Locate the cell with the specified text and output its [X, Y] center coordinate. 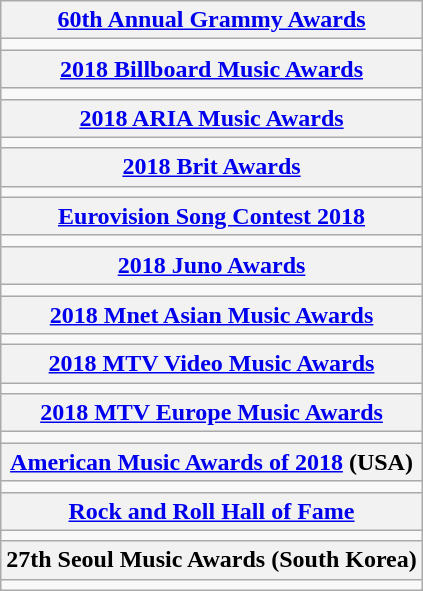
27th Seoul Music Awards (South Korea) [212, 560]
60th Annual Grammy Awards [212, 20]
2018 MTV Video Music Awards [212, 364]
2018 Mnet Asian Music Awards [212, 315]
Eurovision Song Contest 2018 [212, 216]
2018 MTV Europe Music Awards [212, 413]
2018 Brit Awards [212, 167]
2018 Juno Awards [212, 265]
2018 ARIA Music Awards [212, 118]
American Music Awards of 2018 (USA) [212, 462]
2018 Billboard Music Awards [212, 69]
Rock and Roll Hall of Fame [212, 511]
